Find where the given text appears and provide that cell's center as (X, Y) coordinate. 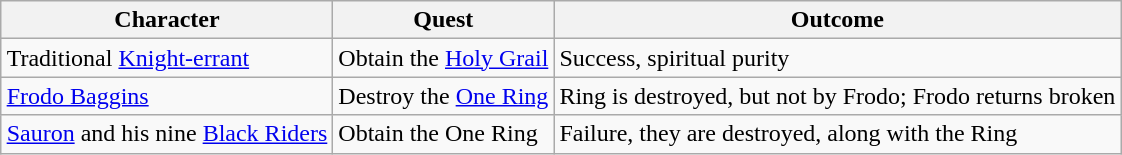
Success, spiritual purity (838, 58)
Destroy the One Ring (444, 96)
Ring is destroyed, but not by Frodo; Frodo returns broken (838, 96)
Quest (444, 20)
Traditional Knight-errant (167, 58)
Obtain the Holy Grail (444, 58)
Outcome (838, 20)
Character (167, 20)
Obtain the One Ring (444, 134)
Frodo Baggins (167, 96)
Sauron and his nine Black Riders (167, 134)
Failure, they are destroyed, along with the Ring (838, 134)
